Return the [X, Y] coordinate for the center point of the cell that contains the specified text.  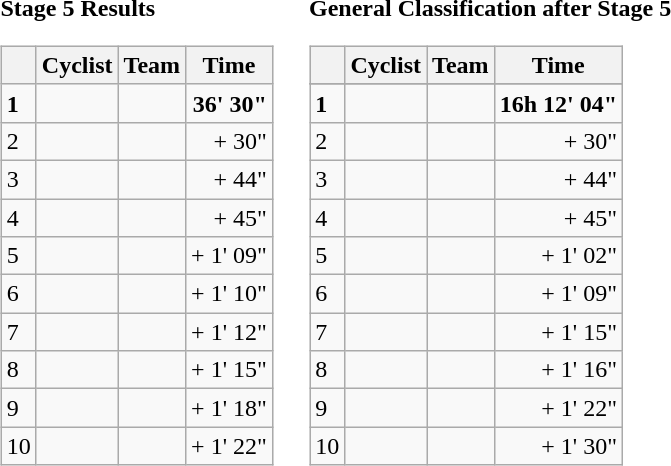
16h 12' 04" [558, 103]
+ 1' 12" [230, 332]
36' 30" [230, 103]
+ 1' 18" [230, 408]
+ 1' 02" [558, 256]
+ 1' 30" [558, 446]
+ 1' 10" [230, 294]
+ 1' 16" [558, 370]
